Extract the (X, Y) coordinate from the center of the cell holding the provided text.  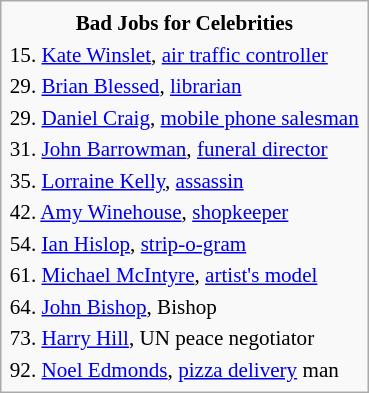
73. Harry Hill, UN peace negotiator (184, 338)
29. Daniel Craig, mobile phone salesman (184, 117)
92. Noel Edmonds, pizza delivery man (184, 369)
15. Kate Winslet, air traffic controller (184, 54)
31. John Barrowman, funeral director (184, 149)
54. Ian Hislop, strip-o-gram (184, 243)
61. Michael McIntyre, artist's model (184, 275)
42. Amy Winehouse, shopkeeper (184, 212)
29. Brian Blessed, librarian (184, 86)
Bad Jobs for Celebrities (184, 23)
64. John Bishop, Bishop (184, 306)
35. Lorraine Kelly, assassin (184, 180)
